From the cell containing the given text, extract its center point as [x, y] coordinate. 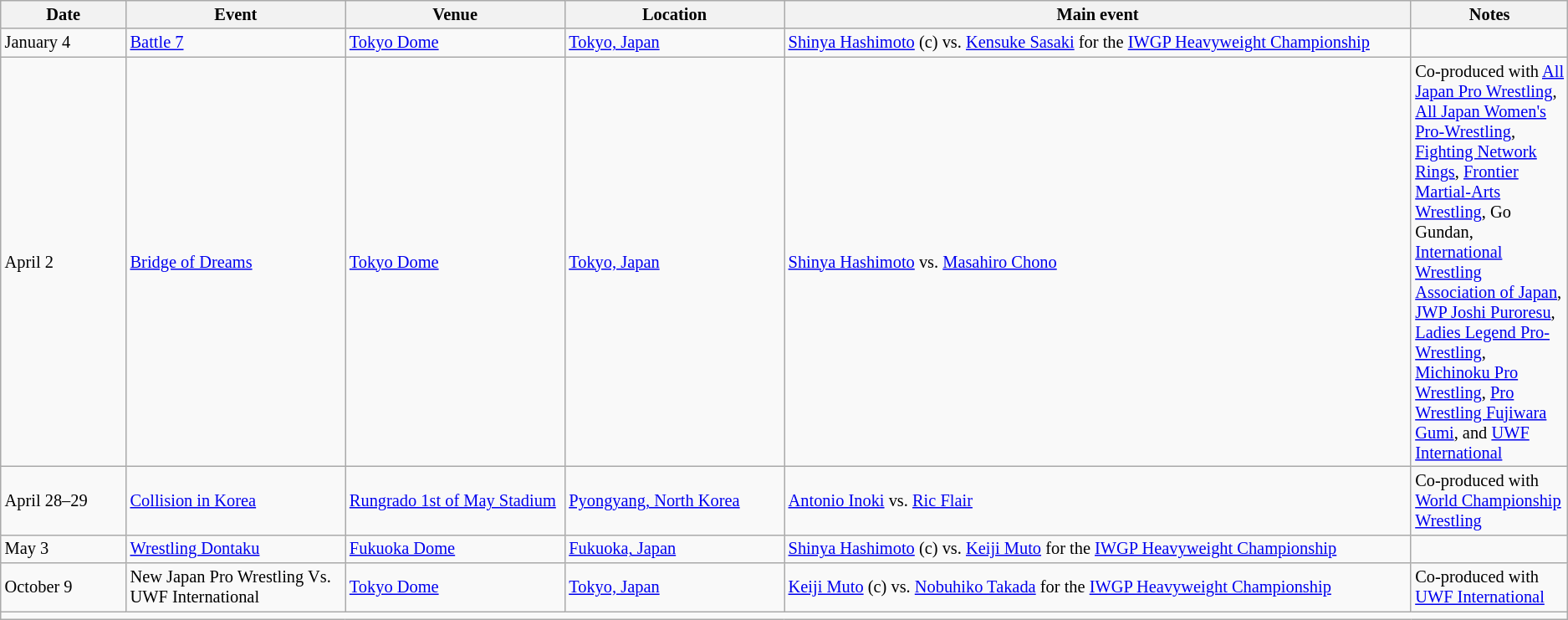
Shinya Hashimoto (c) vs. Kensuke Sasaki for the IWGP Heavyweight Championship [1098, 43]
Keiji Muto (c) vs. Nobuhiko Takada for the IWGP Heavyweight Championship [1098, 587]
Main event [1098, 14]
January 4 [64, 43]
Co-produced with World Championship Wrestling [1489, 500]
Location [674, 14]
April 2 [64, 262]
Fukuoka, Japan [674, 549]
Pyongyang, North Korea [674, 500]
Shinya Hashimoto (c) vs. Keiji Muto for the IWGP Heavyweight Championship [1098, 549]
Co-produced with UWF International [1489, 587]
Antonio Inoki vs. Ric Flair [1098, 500]
Collision in Korea [236, 500]
Shinya Hashimoto vs. Masahiro Chono [1098, 262]
Venue [455, 14]
New Japan Pro Wrestling Vs. UWF International [236, 587]
October 9 [64, 587]
April 28–29 [64, 500]
Wrestling Dontaku [236, 549]
Fukuoka Dome [455, 549]
Date [64, 14]
May 3 [64, 549]
Rungrado 1st of May Stadium [455, 500]
Battle 7 [236, 43]
Bridge of Dreams [236, 262]
Event [236, 14]
Notes [1489, 14]
